Return the [X, Y] coordinate for the center point of the cell that contains the specified text.  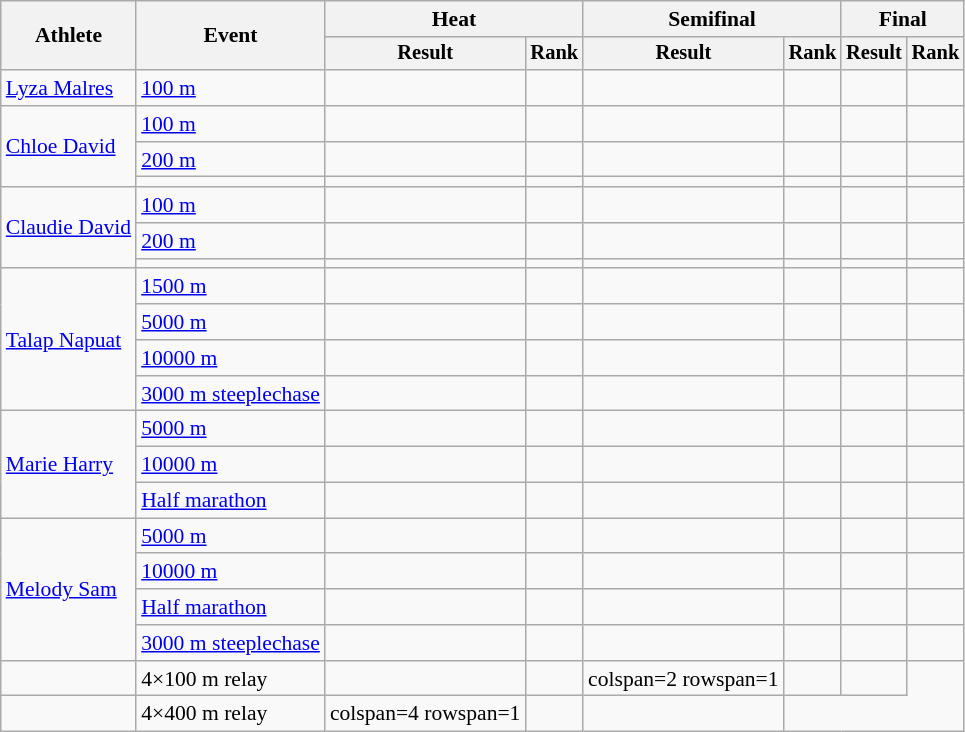
Athlete [68, 36]
4×400 m relay [230, 714]
Melody Sam [68, 589]
Final [902, 19]
1500 m [230, 287]
colspan=2 rowspan=1 [684, 679]
Claudie David [68, 228]
Marie Harry [68, 464]
Heat [454, 19]
Chloe David [68, 146]
Event [230, 36]
colspan=4 rowspan=1 [426, 714]
4×100 m relay [230, 679]
Talap Napuat [68, 340]
Lyza Malres [68, 88]
Semifinal [712, 19]
